Identify which cell holds the provided text, then report its [X, Y] central coordinate. 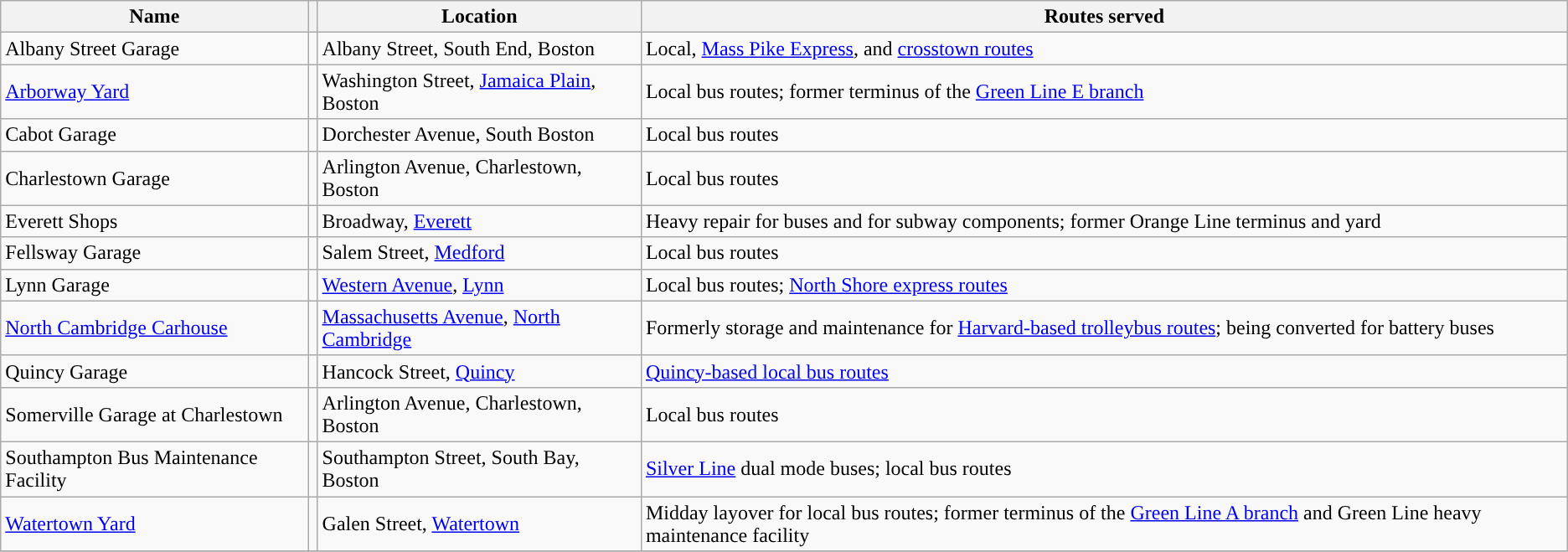
Dorchester Avenue, South Boston [479, 135]
Hancock Street, Quincy [479, 371]
Heavy repair for buses and for subway components; former Orange Line terminus and yard [1104, 221]
Albany Street Garage [154, 49]
Formerly storage and maintenance for Harvard-based trolleybus routes; being converted for battery buses [1104, 328]
Quincy Garage [154, 371]
Local bus routes; North Shore express routes [1104, 285]
Quincy-based local bus routes [1104, 371]
Charlestown Garage [154, 178]
Midday layover for local bus routes; former terminus of the Green Line A branch and Green Line heavy maintenance facility [1104, 523]
Broadway, Everett [479, 221]
Local, Mass Pike Express, and crosstown routes [1104, 49]
Watertown Yard [154, 523]
Fellsway Garage [154, 253]
Routes served [1104, 17]
Southampton Street, South Bay, Boston [479, 469]
Galen Street, Watertown [479, 523]
Western Avenue, Lynn [479, 285]
Local bus routes; former terminus of the Green Line E branch [1104, 92]
North Cambridge Carhouse [154, 328]
Washington Street, Jamaica Plain, Boston [479, 92]
Arborway Yard [154, 92]
Silver Line dual mode buses; local bus routes [1104, 469]
Everett Shops [154, 221]
Salem Street, Medford [479, 253]
Massachusetts Avenue, North Cambridge [479, 328]
Lynn Garage [154, 285]
Albany Street, South End, Boston [479, 49]
Cabot Garage [154, 135]
Location [479, 17]
Name [154, 17]
Southampton Bus Maintenance Facility [154, 469]
Somerville Garage at Charlestown [154, 414]
